Capture the cell that displays the provided text and extract its (x, y) central coordinate. 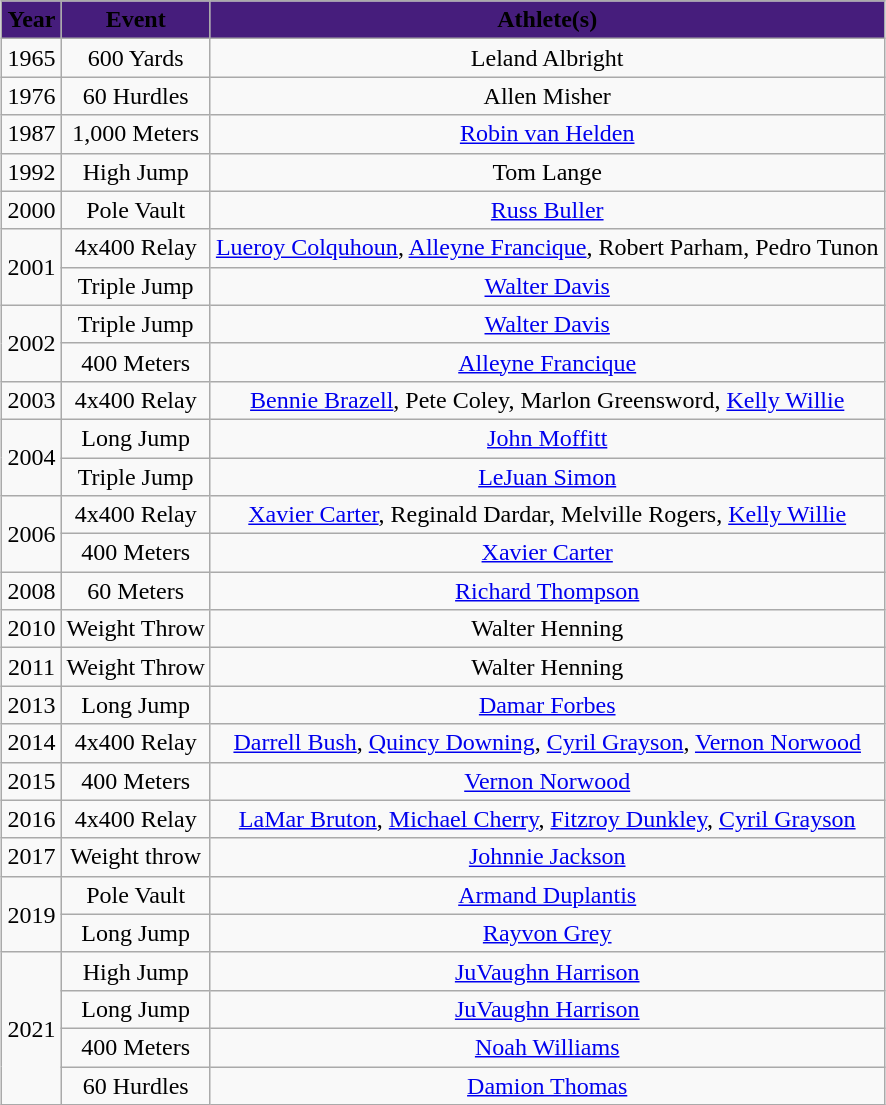
Damar Forbes (547, 705)
2013 (32, 705)
2021 (32, 1028)
2000 (32, 210)
2011 (32, 667)
Athlete(s) (547, 20)
1976 (32, 96)
2003 (32, 400)
Robin van Helden (547, 134)
2002 (32, 343)
Bennie Brazell, Pete Coley, Marlon Greensword, Kelly Willie (547, 400)
Tom Lange (547, 172)
Leland Albright (547, 58)
2014 (32, 743)
Noah Williams (547, 1047)
2017 (32, 857)
2015 (32, 781)
1992 (32, 172)
2006 (32, 534)
Vernon Norwood (547, 781)
Lueroy Colquhoun, Alleyne Francique, Robert Parham, Pedro Tunon (547, 248)
Year (32, 20)
Richard Thompson (547, 591)
Alleyne Francique (547, 362)
Darrell Bush, Quincy Downing, Cyril Grayson, Vernon Norwood (547, 743)
Xavier Carter, Reginald Dardar, Melville Rogers, Kelly Willie (547, 515)
Armand Duplantis (547, 895)
LeJuan Simon (547, 477)
2010 (32, 629)
Weight throw (136, 857)
Damion Thomas (547, 1085)
1,000 Meters (136, 134)
1965 (32, 58)
2016 (32, 819)
Xavier Carter (547, 553)
LaMar Bruton, Michael Cherry, Fitzroy Dunkley, Cyril Grayson (547, 819)
2008 (32, 591)
Event (136, 20)
Allen Misher (547, 96)
2001 (32, 267)
2019 (32, 914)
Russ Buller (547, 210)
John Moffitt (547, 438)
2004 (32, 457)
Rayvon Grey (547, 933)
600 Yards (136, 58)
60 Meters (136, 591)
1987 (32, 134)
Johnnie Jackson (547, 857)
